Search for the cell housing the specified text and yield its [X, Y] center coordinate. 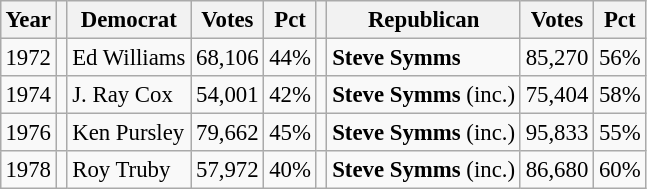
57,972 [228, 170]
75,404 [556, 95]
42% [290, 95]
45% [290, 133]
1976 [28, 133]
54,001 [228, 95]
95,833 [556, 133]
40% [290, 170]
85,270 [556, 57]
1978 [28, 170]
Steve Symms [424, 57]
1972 [28, 57]
79,662 [228, 133]
Year [28, 20]
44% [290, 57]
J. Ray Cox [129, 95]
Democrat [129, 20]
58% [620, 95]
68,106 [228, 57]
56% [620, 57]
Ed Williams [129, 57]
1974 [28, 95]
Roy Truby [129, 170]
Ken Pursley [129, 133]
55% [620, 133]
Republican [424, 20]
86,680 [556, 170]
60% [620, 170]
